Extract the (X, Y) coordinate from the center of the cell holding the provided text.  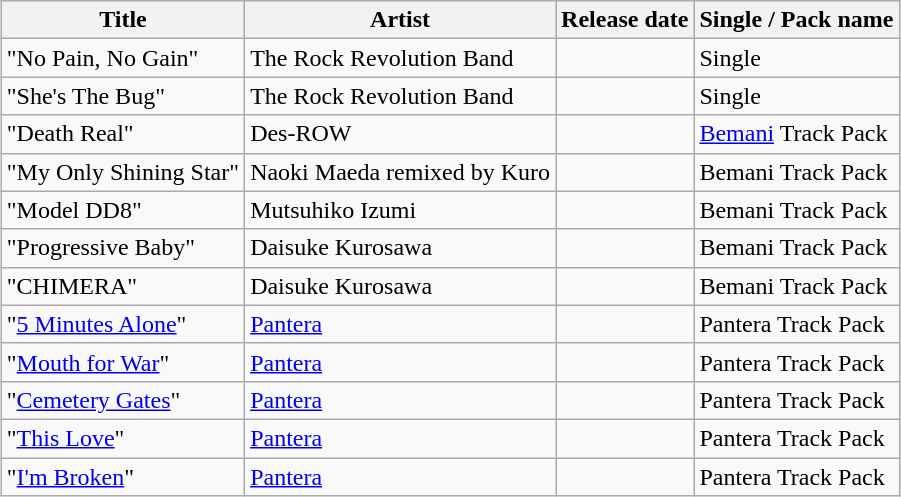
"Model DD8" (122, 210)
"CHIMERA" (122, 286)
Single / Pack name (796, 20)
"This Love" (122, 438)
Mutsuhiko Izumi (400, 210)
Naoki Maeda remixed by Kuro (400, 172)
"She's The Bug" (122, 96)
"No Pain, No Gain" (122, 58)
Release date (625, 20)
"My Only Shining Star" (122, 172)
Artist (400, 20)
"Mouth for War" (122, 362)
"Cemetery Gates" (122, 400)
Title (122, 20)
Des-ROW (400, 134)
"5 Minutes Alone" (122, 324)
"Death Real" (122, 134)
"I'm Broken" (122, 477)
"Progressive Baby" (122, 248)
